Identify which cell holds the provided text, then report its (X, Y) central coordinate. 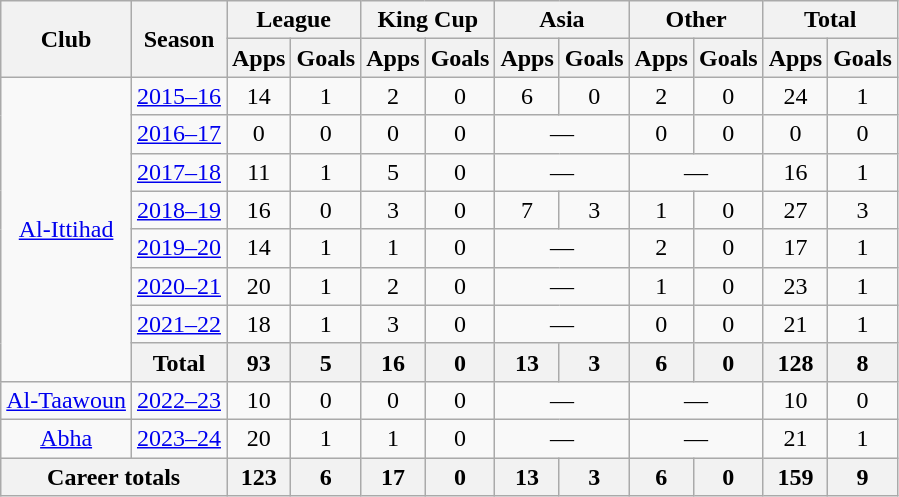
2017–18 (178, 172)
Career totals (114, 477)
Season (178, 39)
123 (258, 477)
2021–22 (178, 324)
7 (527, 210)
2023–24 (178, 438)
23 (795, 286)
27 (795, 210)
128 (795, 362)
2016–17 (178, 134)
2022–23 (178, 400)
Al-Ittihad (66, 229)
11 (258, 172)
8 (863, 362)
2015–16 (178, 96)
Al-Taawoun (66, 400)
18 (258, 324)
Asia (562, 20)
2020–21 (178, 286)
2018–19 (178, 210)
Abha (66, 438)
2019–20 (178, 248)
Other (696, 20)
24 (795, 96)
159 (795, 477)
93 (258, 362)
9 (863, 477)
League (293, 20)
Club (66, 39)
King Cup (428, 20)
